From the cell containing the given text, extract its center point as (x, y) coordinate. 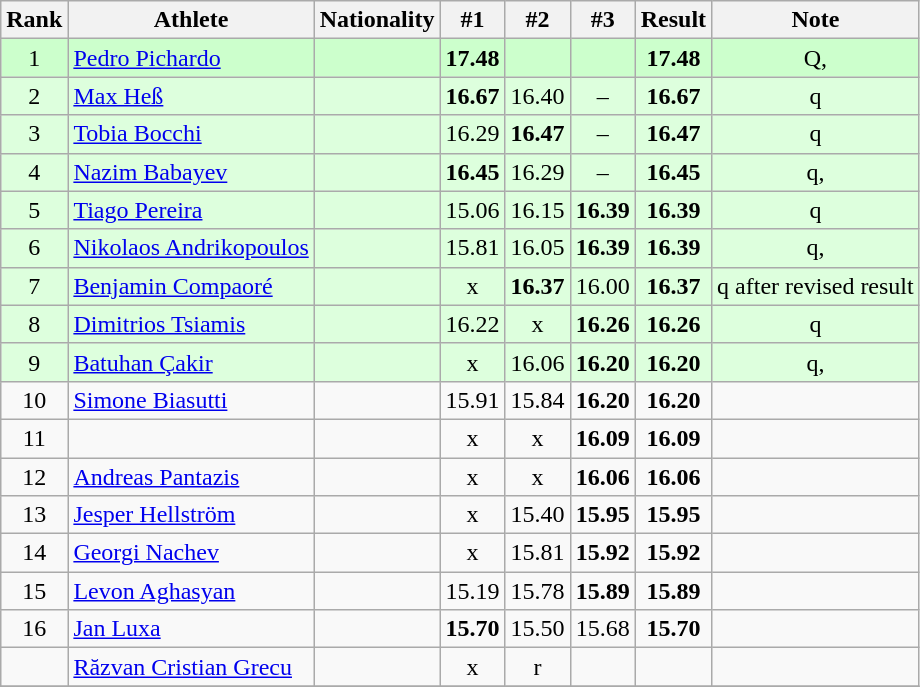
13 (34, 515)
10 (34, 400)
Andreas Pantazis (191, 477)
Dimitrios Tsiamis (191, 324)
6 (34, 248)
11 (34, 438)
Benjamin Compaoré (191, 286)
15.91 (472, 400)
Q, (816, 58)
Simone Biasutti (191, 400)
q after revised result (816, 286)
Note (816, 20)
Jan Luxa (191, 629)
Răzvan Cristian Grecu (191, 667)
Tobia Bocchi (191, 134)
Georgi Nachev (191, 553)
15.68 (602, 629)
Athlete (191, 20)
4 (34, 172)
1 (34, 58)
Max Heß (191, 96)
16.00 (602, 286)
#1 (472, 20)
Batuhan Çakir (191, 362)
Levon Aghasyan (191, 591)
15.19 (472, 591)
15.40 (538, 515)
16.05 (538, 248)
#3 (602, 20)
5 (34, 210)
Pedro Pichardo (191, 58)
r (538, 667)
15 (34, 591)
15.78 (538, 591)
8 (34, 324)
Nikolaos Andrikopoulos (191, 248)
12 (34, 477)
14 (34, 553)
15.06 (472, 210)
15.50 (538, 629)
Nazim Babayev (191, 172)
16 (34, 629)
#2 (538, 20)
16.15 (538, 210)
Jesper Hellström (191, 515)
3 (34, 134)
2 (34, 96)
16.40 (538, 96)
Result (673, 20)
Rank (34, 20)
15.84 (538, 400)
7 (34, 286)
Tiago Pereira (191, 210)
16.22 (472, 324)
9 (34, 362)
Nationality (377, 20)
